Search for the cell housing the specified text and yield its [x, y] center coordinate. 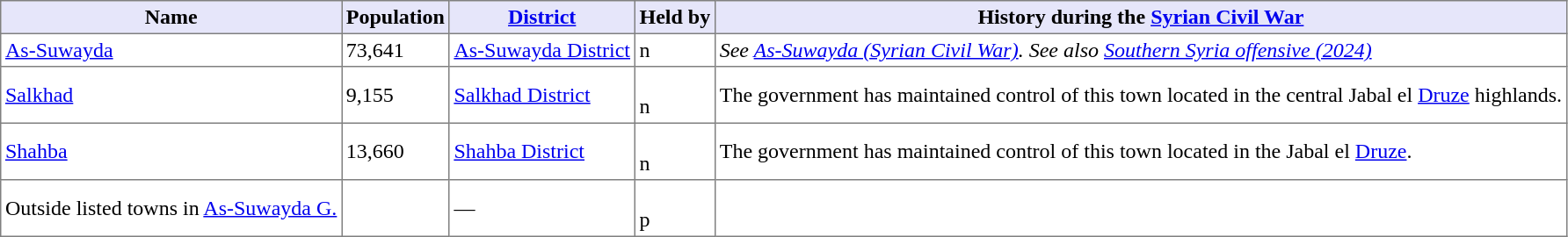
The government has maintained control of this town located in the Jabal el Druze. [1141, 151]
As-Suwayda District [541, 50]
History during the Syrian Civil War [1141, 18]
— [541, 208]
See As-Suwayda (Syrian Civil War). See also Southern Syria offensive (2024) [1141, 50]
73,641 [396, 50]
The government has maintained control of this town located in the central Jabal el Druze highlands. [1141, 95]
Shahba District [541, 151]
Name [171, 18]
District [541, 18]
Outside listed towns in As-Suwayda G. [171, 208]
9,155 [396, 95]
13,660 [396, 151]
As-Suwayda [171, 50]
Held by [675, 18]
Population [396, 18]
Shahba [171, 151]
Salkhad District [541, 95]
Salkhad [171, 95]
p [675, 208]
